Determine the [x, y] coordinate at the center of the cell enclosing the given text.  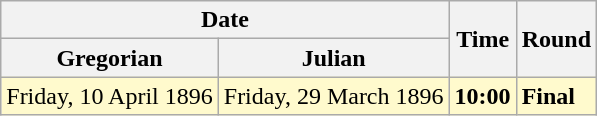
Round [556, 39]
Final [556, 96]
Friday, 29 March 1896 [334, 96]
Date [225, 20]
Gregorian [110, 58]
10:00 [482, 96]
Time [482, 39]
Friday, 10 April 1896 [110, 96]
Julian [334, 58]
